Scan for the cell matching the given text and deliver its (x, y) coordinate at center. 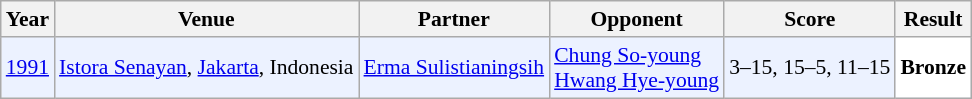
1991 (28, 68)
Year (28, 19)
Partner (454, 19)
3–15, 15–5, 11–15 (810, 68)
Istora Senayan, Jakarta, Indonesia (206, 68)
Result (933, 19)
Venue (206, 19)
Opponent (636, 19)
Bronze (933, 68)
Chung So-young Hwang Hye-young (636, 68)
Score (810, 19)
Erma Sulistianingsih (454, 68)
